Return the (X, Y) coordinate for the center point of the cell that contains the specified text.  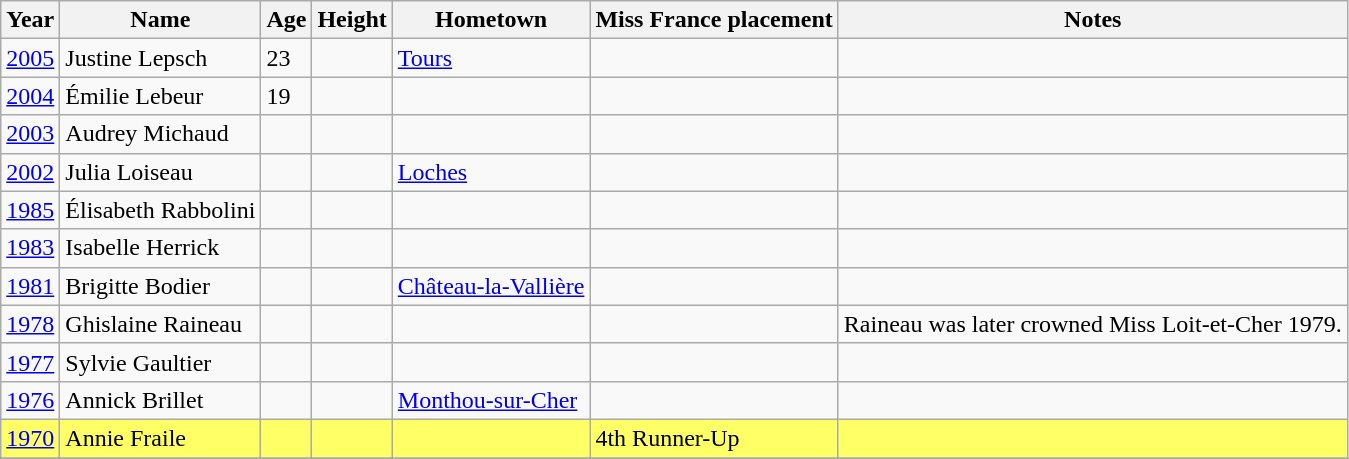
Justine Lepsch (160, 58)
1976 (30, 400)
1977 (30, 362)
Annie Fraile (160, 438)
1978 (30, 324)
Tours (491, 58)
2003 (30, 134)
Élisabeth Rabbolini (160, 210)
Name (160, 20)
Year (30, 20)
1970 (30, 438)
Age (286, 20)
Raineau was later crowned Miss Loit-et-Cher 1979. (1092, 324)
Audrey Michaud (160, 134)
19 (286, 96)
Loches (491, 172)
Hometown (491, 20)
Annick Brillet (160, 400)
Monthou-sur-Cher (491, 400)
Ghislaine Raineau (160, 324)
Brigitte Bodier (160, 286)
Julia Loiseau (160, 172)
1985 (30, 210)
Height (352, 20)
Émilie Lebeur (160, 96)
4th Runner-Up (714, 438)
Château-la-Vallière (491, 286)
1983 (30, 248)
2005 (30, 58)
1981 (30, 286)
Isabelle Herrick (160, 248)
Sylvie Gaultier (160, 362)
2004 (30, 96)
Notes (1092, 20)
23 (286, 58)
Miss France placement (714, 20)
2002 (30, 172)
